Output the [X, Y] coordinate of the center of the cell containing the given text.  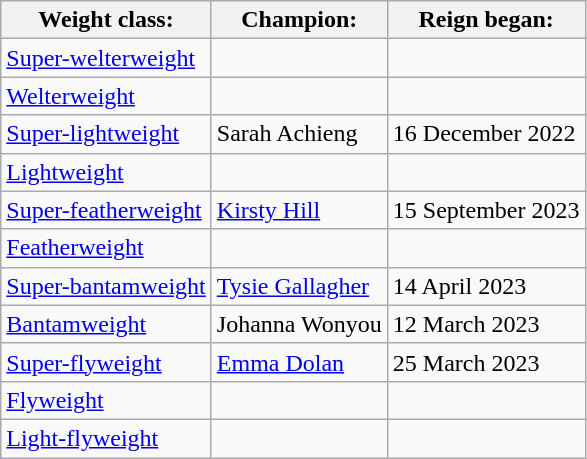
Kirsty Hill [299, 210]
Super-bantamweight [106, 286]
Light-flyweight [106, 438]
14 April 2023 [486, 286]
Champion: [299, 20]
Super-welterweight [106, 58]
Tysie Gallagher [299, 286]
Weight class: [106, 20]
Lightweight [106, 172]
Super-featherweight [106, 210]
Featherweight [106, 248]
Johanna Wonyou [299, 324]
Reign began: [486, 20]
Super-lightweight [106, 134]
25 March 2023 [486, 362]
Emma Dolan [299, 362]
16 December 2022 [486, 134]
Super-flyweight [106, 362]
Flyweight [106, 400]
Welterweight [106, 96]
Sarah Achieng [299, 134]
12 March 2023 [486, 324]
Bantamweight [106, 324]
15 September 2023 [486, 210]
